Determine the (x, y) coordinate at the center of the cell enclosing the given text.  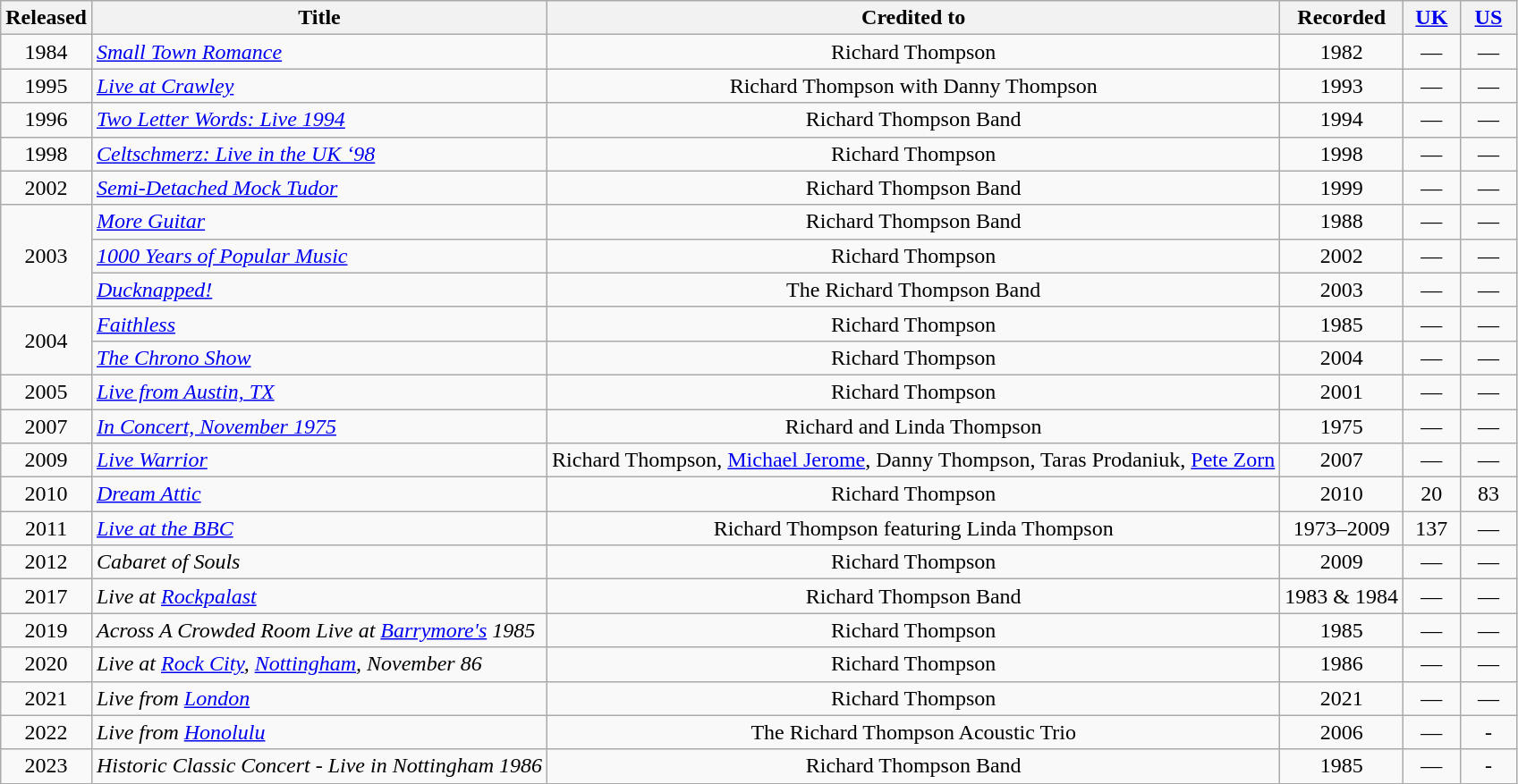
1982 (1342, 52)
Live from Austin, TX (318, 392)
Live at Crawley (318, 86)
1999 (1342, 188)
Dream Attic (318, 494)
Small Town Romance (318, 52)
2006 (1342, 732)
137 (1432, 528)
Live at Rock City, Nottingham, November 86 (318, 664)
1973–2009 (1342, 528)
1994 (1342, 120)
2005 (47, 392)
Live Warrior (318, 460)
1000 Years of Popular Music (318, 256)
Ducknapped! (318, 290)
Richard and Linda Thompson (914, 426)
Live at the BBC (318, 528)
2023 (47, 766)
1995 (47, 86)
Richard Thompson with Danny Thompson (914, 86)
Credited to (914, 18)
2011 (47, 528)
Released (47, 18)
2017 (47, 596)
Live from London (318, 698)
Live from Honolulu (318, 732)
The Richard Thompson Acoustic Trio (914, 732)
1983 & 1984 (1342, 596)
Richard Thompson, Michael Jerome, Danny Thompson, Taras Prodaniuk, Pete Zorn (914, 460)
1996 (47, 120)
US (1488, 18)
Title (318, 18)
2020 (47, 664)
Two Letter Words: Live 1994 (318, 120)
UK (1432, 18)
2022 (47, 732)
2012 (47, 562)
20 (1432, 494)
Live at Rockpalast (318, 596)
1993 (1342, 86)
Historic Classic Concert - Live in Nottingham 1986 (318, 766)
Cabaret of Souls (318, 562)
In Concert, November 1975 (318, 426)
Faithless (318, 324)
Semi-Detached Mock Tudor (318, 188)
1984 (47, 52)
More Guitar (318, 222)
2001 (1342, 392)
Celtschmerz: Live in the UK ‘98 (318, 154)
The Chrono Show (318, 358)
1986 (1342, 664)
Across A Crowded Room Live at Barrymore's 1985 (318, 630)
83 (1488, 494)
1975 (1342, 426)
2019 (47, 630)
1988 (1342, 222)
The Richard Thompson Band (914, 290)
Richard Thompson featuring Linda Thompson (914, 528)
Recorded (1342, 18)
